For the text-containing cell, return its midpoint in (X, Y) coordinate format. 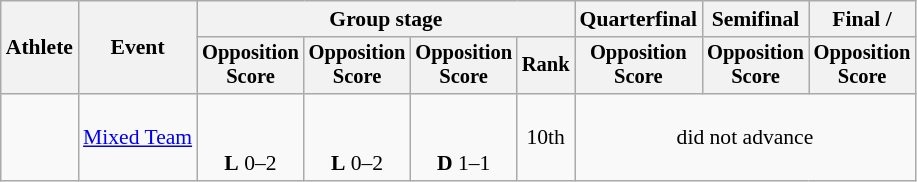
did not advance (746, 138)
D 1–1 (464, 138)
Athlete (40, 48)
Event (138, 48)
Mixed Team (138, 138)
Rank (546, 66)
Final / (862, 19)
10th (546, 138)
Group stage (386, 19)
Semifinal (756, 19)
Quarterfinal (639, 19)
